Identify which cell holds the provided text, then report its (x, y) central coordinate. 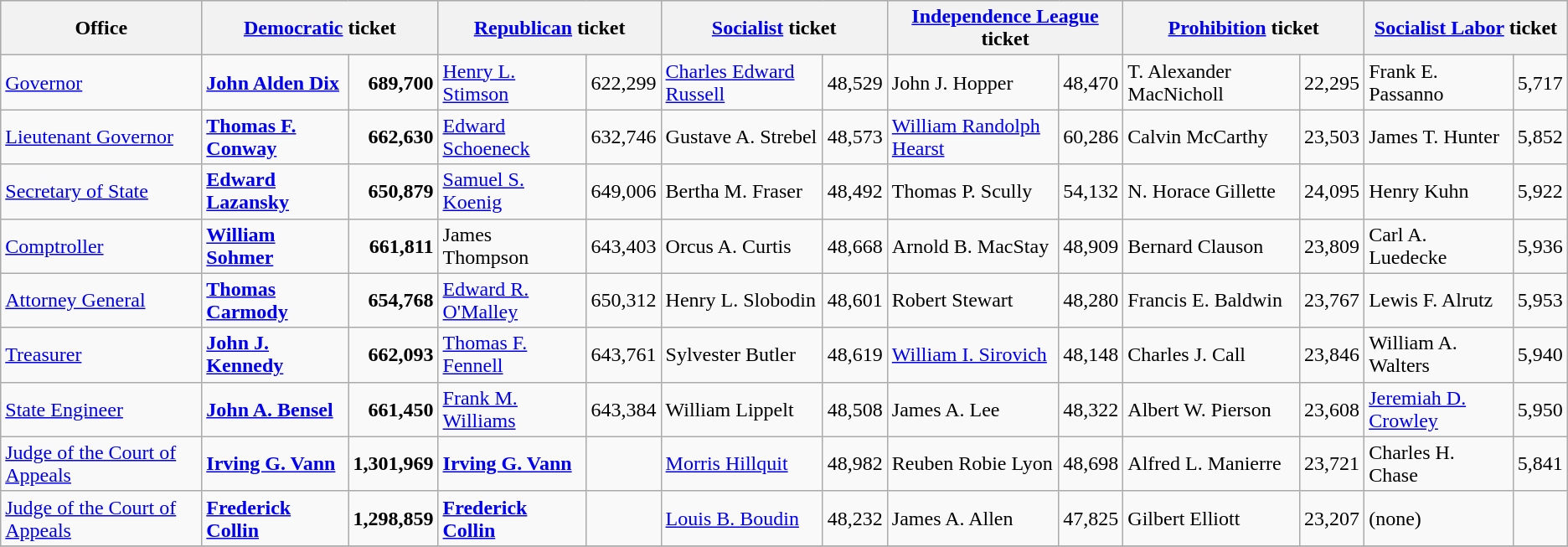
23,207 (1332, 518)
Frank E. Passanno (1439, 82)
48,322 (1091, 409)
William I. Sirovich (972, 355)
23,767 (1332, 300)
622,299 (623, 82)
48,148 (1091, 355)
48,909 (1091, 246)
48,982 (854, 464)
Bertha M. Fraser (742, 191)
T. Alexander MacNicholl (1211, 82)
Prohibition ticket (1244, 28)
643,384 (623, 409)
State Engineer (101, 409)
661,450 (394, 409)
Sylvester Butler (742, 355)
24,095 (1332, 191)
654,768 (394, 300)
John J. Hopper (972, 82)
48,619 (854, 355)
Secretary of State (101, 191)
23,503 (1332, 137)
48,529 (854, 82)
23,721 (1332, 464)
Reuben Robie Lyon (972, 464)
N. Horace Gillette (1211, 191)
48,698 (1091, 464)
James A. Lee (972, 409)
Gilbert Elliott (1211, 518)
Governor (101, 82)
William A. Walters (1439, 355)
649,006 (623, 191)
Orcus A. Curtis (742, 246)
Edward Schoeneck (513, 137)
Democratic ticket (320, 28)
Carl A. Luedecke (1439, 246)
48,492 (854, 191)
650,879 (394, 191)
60,286 (1091, 137)
Bernard Clauson (1211, 246)
Samuel S. Koenig (513, 191)
632,746 (623, 137)
1,298,859 (394, 518)
662,093 (394, 355)
54,132 (1091, 191)
23,809 (1332, 246)
James A. Allen (972, 518)
Henry Kuhn (1439, 191)
Thomas F. Fennell (513, 355)
William Lippelt (742, 409)
Henry L. Stimson (513, 82)
Lewis F. Alrutz (1439, 300)
Socialist ticket (774, 28)
Frank M. Williams (513, 409)
48,280 (1091, 300)
Gustave A. Strebel (742, 137)
47,825 (1091, 518)
48,601 (854, 300)
John J. Kennedy (275, 355)
22,295 (1332, 82)
John Alden Dix (275, 82)
1,301,969 (394, 464)
Independence League ticket (1005, 28)
5,841 (1540, 464)
Lieutenant Governor (101, 137)
661,811 (394, 246)
James Thompson (513, 246)
643,761 (623, 355)
5,936 (1540, 246)
48,232 (854, 518)
Thomas F. Conway (275, 137)
689,700 (394, 82)
Thomas Carmody (275, 300)
Louis B. Boudin (742, 518)
Comptroller (101, 246)
48,470 (1091, 82)
Thomas P. Scully (972, 191)
Charles H. Chase (1439, 464)
Republican ticket (549, 28)
650,312 (623, 300)
Jeremiah D. Crowley (1439, 409)
William Sohmer (275, 246)
William Randolph Hearst (972, 137)
5,922 (1540, 191)
5,852 (1540, 137)
Charles J. Call (1211, 355)
Edward Lazansky (275, 191)
Henry L. Slobodin (742, 300)
Calvin McCarthy (1211, 137)
Morris Hillquit (742, 464)
Albert W. Pierson (1211, 409)
23,608 (1332, 409)
Treasurer (101, 355)
James T. Hunter (1439, 137)
Socialist Labor ticket (1466, 28)
John A. Bensel (275, 409)
Attorney General (101, 300)
5,953 (1540, 300)
5,717 (1540, 82)
Edward R. O'Malley (513, 300)
Arnold B. MacStay (972, 246)
Robert Stewart (972, 300)
Francis E. Baldwin (1211, 300)
Charles Edward Russell (742, 82)
48,668 (854, 246)
643,403 (623, 246)
(none) (1439, 518)
Office (101, 28)
48,508 (854, 409)
5,940 (1540, 355)
23,846 (1332, 355)
48,573 (854, 137)
5,950 (1540, 409)
Alfred L. Manierre (1211, 464)
662,630 (394, 137)
